Identify which cell holds the provided text, then report its (X, Y) central coordinate. 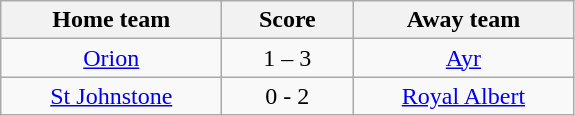
St Johnstone (112, 96)
Score (288, 20)
Away team (464, 20)
Ayr (464, 58)
Royal Albert (464, 96)
Home team (112, 20)
0 - 2 (288, 96)
1 – 3 (288, 58)
Orion (112, 58)
